Return (x, y) of the center of cell containing provided text 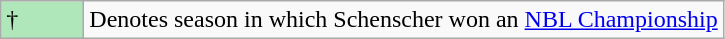
Denotes season in which Schenscher won an NBL Championship (404, 20)
† (42, 20)
